Determine the (x, y) coordinate at the center of the cell enclosing the given text.  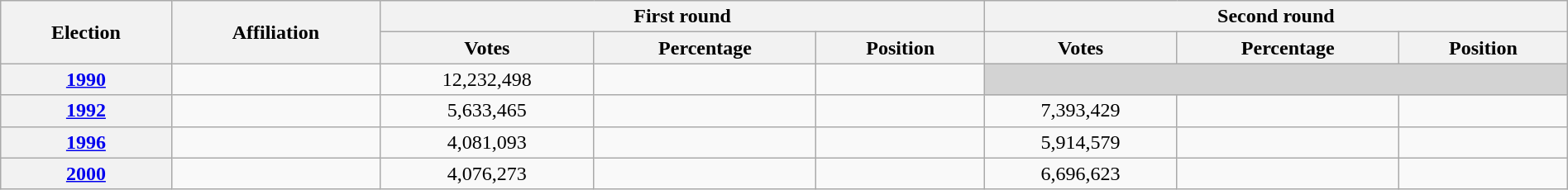
Affiliation (276, 32)
5,633,465 (487, 111)
2000 (86, 173)
Second round (1275, 17)
First round (683, 17)
5,914,579 (1080, 142)
4,081,093 (487, 142)
12,232,498 (487, 79)
7,393,429 (1080, 111)
Election (86, 32)
1992 (86, 111)
1990 (86, 79)
1996 (86, 142)
6,696,623 (1080, 173)
4,076,273 (487, 173)
